Pinpoint the cell where the given text exists, returning its [x, y] midpoint coordinate. 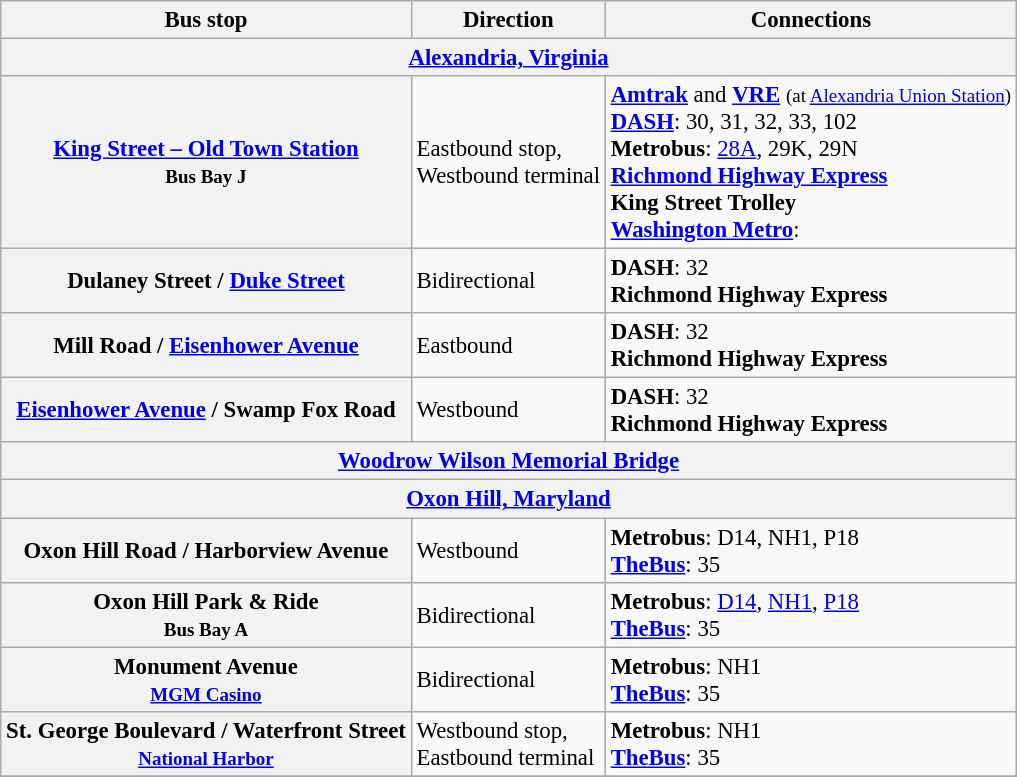
Westbound stop, Eastbound terminal [508, 744]
Oxon Hill Road / Harborview Avenue [206, 550]
Mill Road / Eisenhower Avenue [206, 346]
Oxon Hill Park & RideBus Bay A [206, 614]
Eastbound [508, 346]
St. George Boulevard / Waterfront StreetNational Harbor [206, 744]
Direction [508, 20]
King Street – Old Town StationBus Bay J [206, 162]
Connections [810, 20]
Eastbound stop,Westbound terminal [508, 162]
Eisenhower Avenue / Swamp Fox Road [206, 410]
Alexandria, Virginia [509, 58]
Dulaney Street / Duke Street [206, 282]
Monument AvenueMGM Casino [206, 680]
Bus stop [206, 20]
Oxon Hill, Maryland [509, 499]
Woodrow Wilson Memorial Bridge [509, 461]
